Capture the cell that displays the provided text and extract its [x, y] central coordinate. 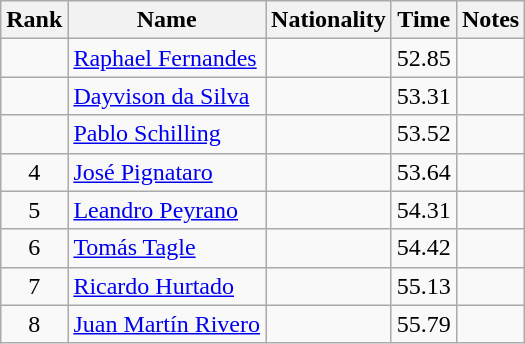
7 [34, 286]
5 [34, 210]
53.64 [424, 172]
8 [34, 324]
6 [34, 248]
53.52 [424, 134]
52.85 [424, 58]
Leandro Peyrano [167, 210]
Notes [490, 20]
Juan Martín Rivero [167, 324]
Name [167, 20]
55.13 [424, 286]
4 [34, 172]
Ricardo Hurtado [167, 286]
54.31 [424, 210]
Dayvison da Silva [167, 96]
José Pignataro [167, 172]
Tomás Tagle [167, 248]
Rank [34, 20]
Time [424, 20]
55.79 [424, 324]
53.31 [424, 96]
Pablo Schilling [167, 134]
Raphael Fernandes [167, 58]
54.42 [424, 248]
Nationality [329, 20]
